Output the (X, Y) coordinate of the center of the cell containing the given text.  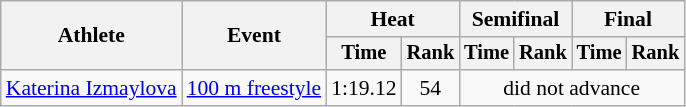
Final (628, 19)
1:19.12 (364, 88)
Event (254, 36)
Heat (392, 19)
Katerina Izmaylova (92, 88)
Athlete (92, 36)
100 m freestyle (254, 88)
54 (431, 88)
did not advance (572, 88)
Semifinal (515, 19)
